Search for the cell housing the specified text and yield its (x, y) center coordinate. 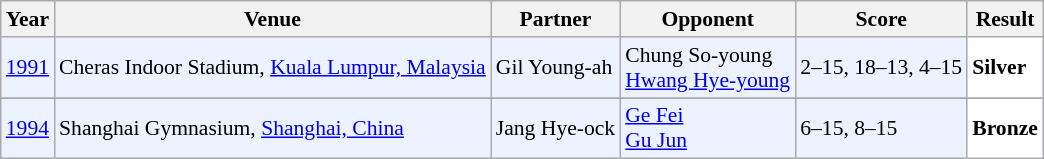
Venue (272, 19)
Partner (556, 19)
6–15, 8–15 (881, 128)
1994 (28, 128)
2–15, 18–13, 4–15 (881, 68)
Shanghai Gymnasium, Shanghai, China (272, 128)
Silver (1005, 68)
Jang Hye-ock (556, 128)
Gil Young-ah (556, 68)
1991 (28, 68)
Year (28, 19)
Ge Fei Gu Jun (708, 128)
Opponent (708, 19)
Result (1005, 19)
Bronze (1005, 128)
Cheras Indoor Stadium, Kuala Lumpur, Malaysia (272, 68)
Score (881, 19)
Chung So-young Hwang Hye-young (708, 68)
